Return (x, y) of the center of cell containing provided text 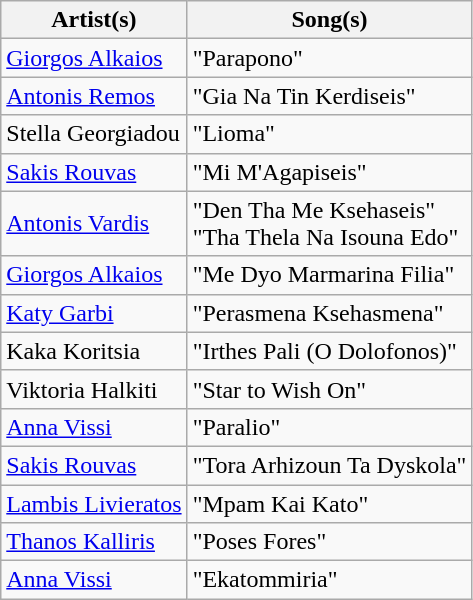
"Parapono" (330, 58)
"Tora Arhizoun Ta Dyskola" (330, 465)
"Me Dyo Marmarina Filia" (330, 275)
"Star to Wish On" (330, 389)
Kaka Koritsia (94, 351)
Artist(s) (94, 20)
"Mpam Kai Kato" (330, 503)
"Gia Na Tin Kerdiseis" (330, 96)
"Ekatommiria" (330, 580)
"Paralio" (330, 427)
Lambis Livieratos (94, 503)
"Mi M'Agapiseis" (330, 172)
"Lioma" (330, 134)
Song(s) (330, 20)
"Poses Fores" (330, 542)
Antonis Vardis (94, 224)
Viktoria Halkiti (94, 389)
Antonis Remos (94, 96)
"Irthes Pali (O Dolofonos)" (330, 351)
Katy Garbi (94, 313)
Stella Georgiadou (94, 134)
"Perasmena Ksehasmena" (330, 313)
"Den Tha Me Ksehaseis" "Tha Thela Na Isouna Edo" (330, 224)
Thanos Kalliris (94, 542)
